For the text-containing cell, return its midpoint in (X, Y) coordinate format. 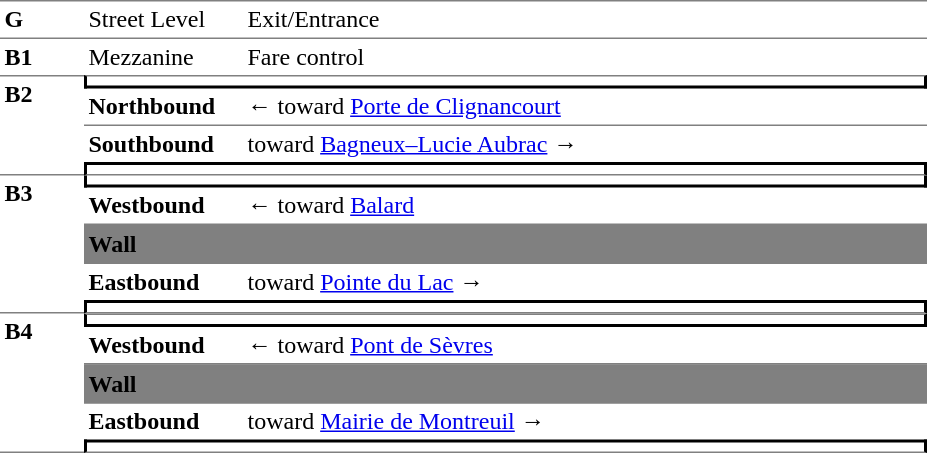
← toward Balard (585, 207)
Northbound (164, 107)
← toward Porte de Clignancourt (585, 107)
B2 (42, 125)
Mezzanine (164, 57)
← toward Pont de Sèvres (585, 346)
toward Bagneux–Lucie Aubrac → (585, 144)
Street Level (164, 19)
Southbound (164, 144)
B3 (42, 245)
toward Mairie de Montreuil → (585, 422)
toward Pointe du Lac → (585, 282)
Fare control (585, 57)
B1 (42, 57)
Exit/Entrance (585, 19)
G (42, 19)
